From the cell containing the given text, extract its center point as [X, Y] coordinate. 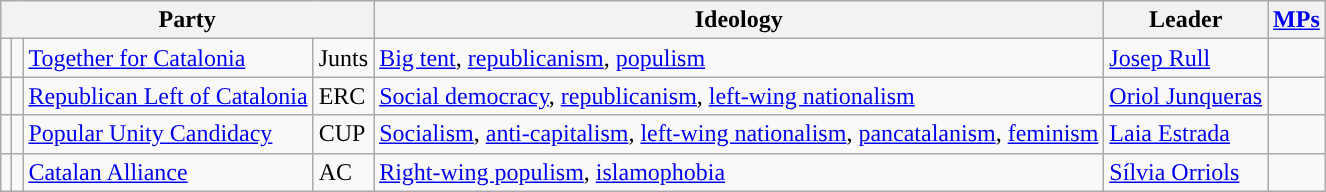
Together for Catalonia [168, 58]
Right-wing populism, islamophobia [739, 172]
Big tent, republicanism, populism [739, 58]
Party [188, 20]
AC [343, 172]
Social democracy, republicanism, left-wing nationalism [739, 96]
Republican Left of Catalonia [168, 96]
Laia Estrada [1186, 134]
Oriol Junqueras [1186, 96]
Leader [1186, 20]
Catalan Alliance [168, 172]
Sílvia Orriols [1186, 172]
Josep Rull [1186, 58]
MPs [1297, 20]
ERC [343, 96]
Popular Unity Candidacy [168, 134]
Socialism, anti-capitalism, left-wing nationalism, pancatalanism, feminism [739, 134]
Junts [343, 58]
CUP [343, 134]
Ideology [739, 20]
